Return [X, Y] of the center of cell containing provided text 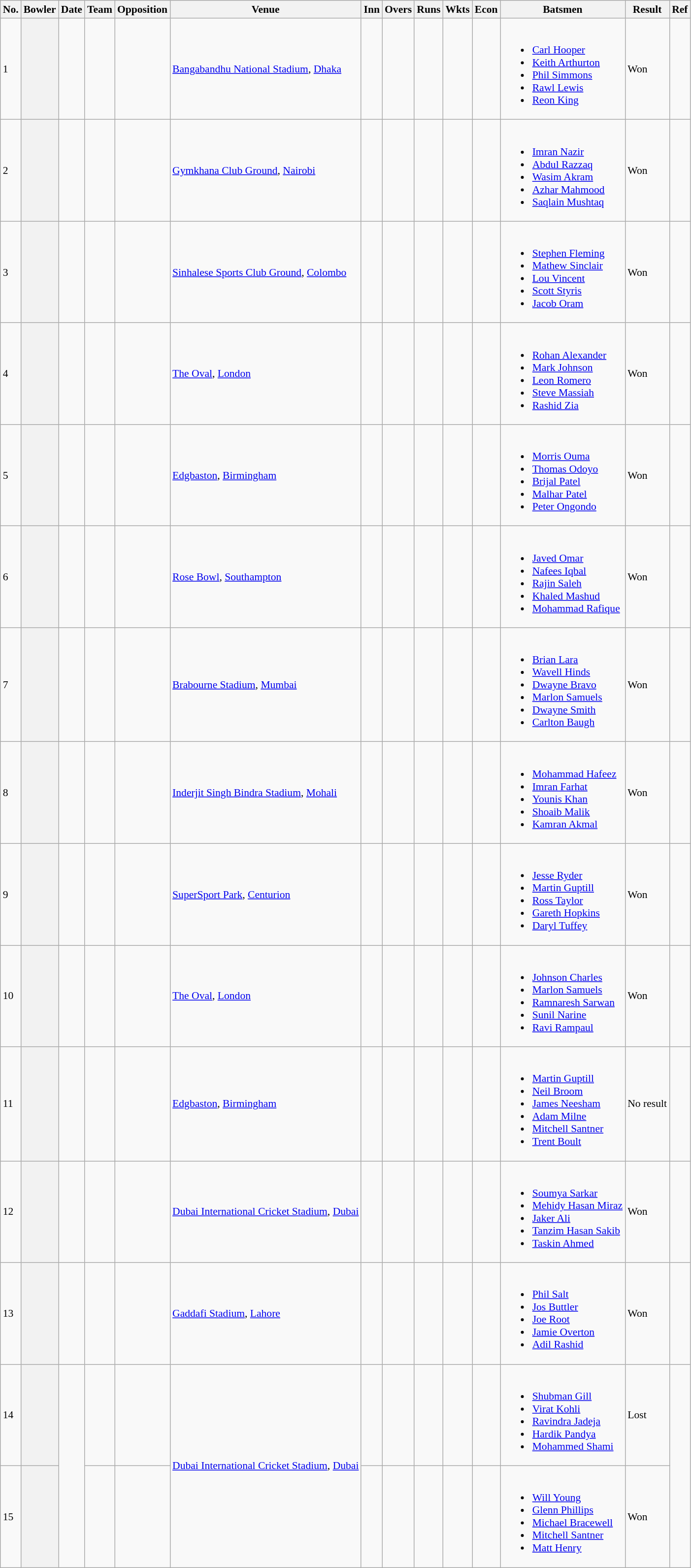
13 [11, 1313]
No. [11, 9]
Inn [371, 9]
Sinhalese Sports Club Ground, Colombo [265, 272]
Soumya SarkarMehidy Hasan MirazJaker AliTanzim Hasan SakibTaskin Ahmed [563, 1212]
Rohan AlexanderMark JohnsonLeon RomeroSteve MassiahRashid Zia [563, 374]
Opposition [142, 9]
Jesse RyderMartin GuptillRoss TaylorGareth HopkinsDaryl Tuffey [563, 895]
12 [11, 1212]
Martin GuptillNeil BroomJames NeeshamAdam MilneMitchell SantnerTrent Boult [563, 1104]
Shubman GillVirat KohliRavindra JadejaHardik PandyaMohammed Shami [563, 1415]
6 [11, 577]
Morris OumaThomas OdoyoBrijal PatelMalhar PatelPeter Ongondo [563, 475]
15 [11, 1517]
Phil SaltJos ButtlerJoe RootJamie OvertonAdil Rashid [563, 1313]
14 [11, 1415]
Bowler [40, 9]
Date [72, 9]
9 [11, 895]
Ref [680, 9]
Result [647, 9]
Rose Bowl, Southampton [265, 577]
Carl HooperKeith ArthurtonPhil SimmonsRawl LewisReon King [563, 69]
8 [11, 793]
2 [11, 170]
5 [11, 475]
Lost [647, 1415]
4 [11, 374]
1 [11, 69]
Inderjit Singh Bindra Stadium, Mohali [265, 793]
7 [11, 685]
No result [647, 1104]
Bangabandhu National Stadium, Dhaka [265, 69]
Johnson CharlesMarlon SamuelsRamnaresh SarwanSunil NarineRavi Rampaul [563, 996]
Batsmen [563, 9]
Stephen FlemingMathew SinclairLou VincentScott StyrisJacob Oram [563, 272]
Runs [428, 9]
10 [11, 996]
Team [99, 9]
Brabourne Stadium, Mumbai [265, 685]
3 [11, 272]
Econ [487, 9]
SuperSport Park, Centurion [265, 895]
Gymkhana Club Ground, Nairobi [265, 170]
Wkts [457, 9]
Will YoungGlenn PhillipsMichael BracewellMitchell SantnerMatt Henry [563, 1517]
Gaddafi Stadium, Lahore [265, 1313]
Imran NazirAbdul RazzaqWasim AkramAzhar MahmoodSaqlain Mushtaq [563, 170]
Mohammad HafeezImran FarhatYounis KhanShoaib MalikKamran Akmal [563, 793]
Venue [265, 9]
Overs [398, 9]
11 [11, 1104]
Javed OmarNafees IqbalRajin SalehKhaled MashudMohammad Rafique [563, 577]
Brian LaraWavell HindsDwayne BravoMarlon SamuelsDwayne SmithCarlton Baugh [563, 685]
